Search for the cell housing the specified text and yield its (x, y) center coordinate. 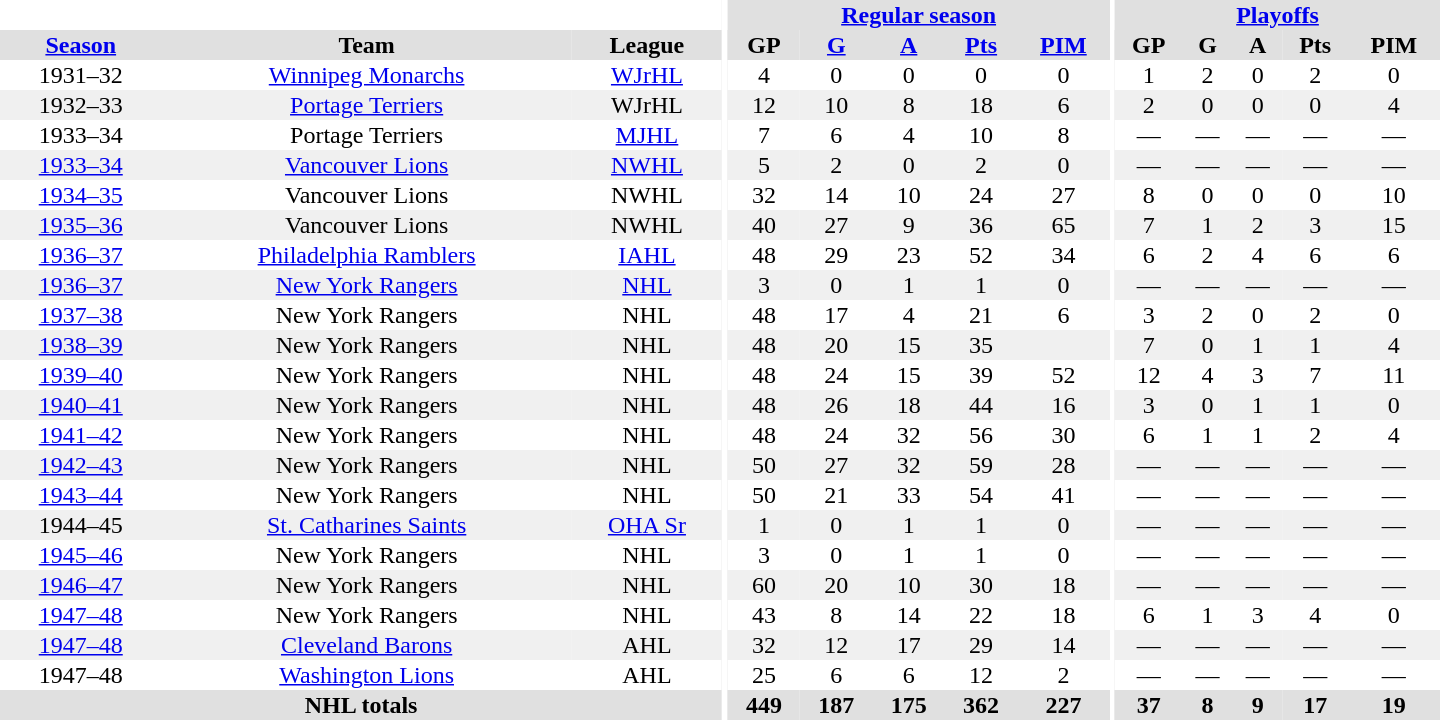
1940–41 (81, 405)
Playoffs (1278, 15)
362 (981, 705)
Season (81, 45)
5 (764, 165)
36 (981, 225)
187 (836, 705)
Team (367, 45)
1941–42 (81, 435)
1932–33 (81, 105)
IAHL (647, 255)
65 (1063, 225)
33 (909, 495)
League (647, 45)
449 (764, 705)
227 (1063, 705)
60 (764, 585)
23 (909, 255)
43 (764, 615)
Philadelphia Ramblers (367, 255)
39 (981, 375)
MJHL (647, 135)
26 (836, 405)
16 (1063, 405)
175 (909, 705)
1939–40 (81, 375)
St. Catharines Saints (367, 525)
19 (1394, 705)
1938–39 (81, 345)
NHL totals (361, 705)
Winnipeg Monarchs (367, 75)
35 (981, 345)
22 (981, 615)
1942–43 (81, 465)
37 (1148, 705)
54 (981, 495)
OHA Sr (647, 525)
41 (1063, 495)
1934–35 (81, 195)
Washington Lions (367, 675)
28 (1063, 465)
1944–45 (81, 525)
40 (764, 225)
Regular season (919, 15)
11 (1394, 375)
1943–44 (81, 495)
34 (1063, 255)
1937–38 (81, 315)
1935–36 (81, 225)
1931–32 (81, 75)
44 (981, 405)
Cleveland Barons (367, 645)
1945–46 (81, 555)
59 (981, 465)
56 (981, 435)
25 (764, 675)
1946–47 (81, 585)
